For the text-containing cell, return its midpoint in [x, y] coordinate format. 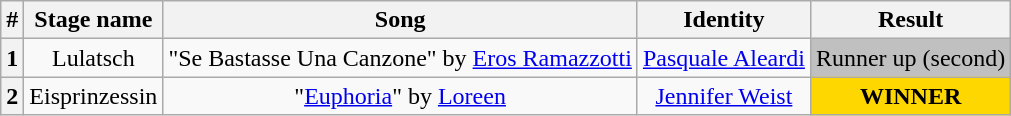
Stage name [94, 20]
1 [12, 58]
WINNER [910, 96]
Song [400, 20]
Identity [724, 20]
"Se Bastasse Una Canzone" by Eros Ramazzotti [400, 58]
Eisprinzessin [94, 96]
2 [12, 96]
Lulatsch [94, 58]
Jennifer Weist [724, 96]
Runner up (second) [910, 58]
Result [910, 20]
Pasquale Aleardi [724, 58]
# [12, 20]
"Euphoria" by Loreen [400, 96]
